Pinpoint the cell where the given text exists, returning its [x, y] midpoint coordinate. 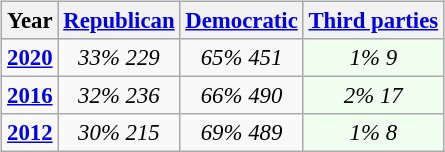
2016 [30, 96]
2020 [30, 58]
30% 215 [119, 133]
1% 9 [373, 58]
2% 17 [373, 96]
Republican [119, 21]
2012 [30, 133]
66% 490 [242, 96]
65% 451 [242, 58]
1% 8 [373, 133]
Democratic [242, 21]
32% 236 [119, 96]
Year [30, 21]
33% 229 [119, 58]
69% 489 [242, 133]
Third parties [373, 21]
